Extract the [X, Y] coordinate from the center of the cell holding the provided text.  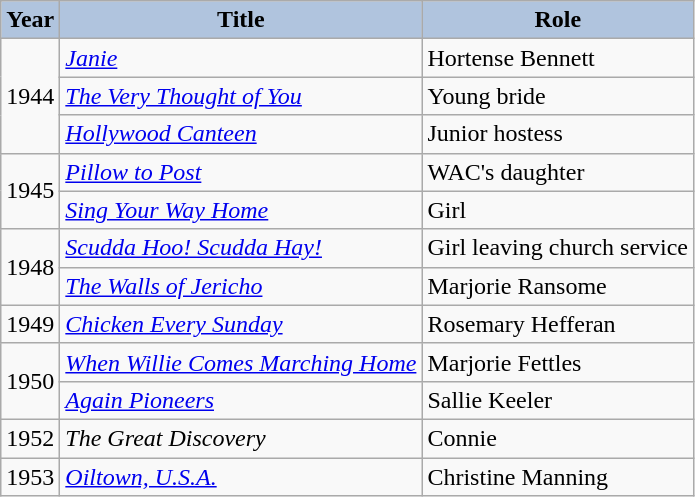
Marjorie Fettles [558, 362]
Rosemary Hefferan [558, 324]
Young bride [558, 96]
Junior hostess [558, 134]
1945 [30, 191]
Again Pioneers [241, 400]
Janie [241, 58]
Oiltown, U.S.A. [241, 477]
When Willie Comes Marching Home [241, 362]
Marjorie Ransome [558, 286]
Sallie Keeler [558, 400]
Connie [558, 438]
Pillow to Post [241, 172]
The Great Discovery [241, 438]
Role [558, 20]
The Very Thought of You [241, 96]
1950 [30, 381]
Chicken Every Sunday [241, 324]
Sing Your Way Home [241, 210]
Girl [558, 210]
1948 [30, 267]
Scudda Hoo! Scudda Hay! [241, 248]
1944 [30, 96]
1953 [30, 477]
The Walls of Jericho [241, 286]
Hortense Bennett [558, 58]
Year [30, 20]
Girl leaving church service [558, 248]
WAC's daughter [558, 172]
Christine Manning [558, 477]
1949 [30, 324]
Title [241, 20]
Hollywood Canteen [241, 134]
1952 [30, 438]
